Pinpoint the cell where the given text exists, returning its (X, Y) midpoint coordinate. 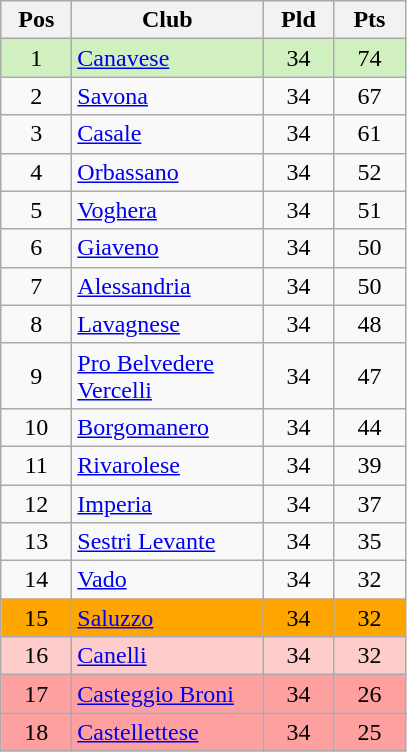
61 (370, 134)
26 (370, 694)
3 (36, 134)
18 (36, 732)
Lavagnese (168, 324)
37 (370, 503)
Rivarolese (168, 465)
51 (370, 210)
5 (36, 210)
8 (36, 324)
Vado (168, 580)
4 (36, 172)
Casale (168, 134)
14 (36, 580)
Voghera (168, 210)
Pos (36, 20)
25 (370, 732)
74 (370, 58)
Savona (168, 96)
67 (370, 96)
Pro Belvedere Vercelli (168, 376)
Canavese (168, 58)
17 (36, 694)
52 (370, 172)
Saluzzo (168, 618)
Alessandria (168, 286)
16 (36, 656)
Club (168, 20)
13 (36, 542)
Castellettese (168, 732)
Pld (298, 20)
12 (36, 503)
39 (370, 465)
Borgomanero (168, 427)
Sestri Levante (168, 542)
48 (370, 324)
Orbassano (168, 172)
Imperia (168, 503)
Casteggio Broni (168, 694)
10 (36, 427)
Giaveno (168, 248)
1 (36, 58)
15 (36, 618)
35 (370, 542)
7 (36, 286)
44 (370, 427)
Canelli (168, 656)
Pts (370, 20)
6 (36, 248)
47 (370, 376)
11 (36, 465)
9 (36, 376)
2 (36, 96)
